For the text-containing cell, return its midpoint in [x, y] coordinate format. 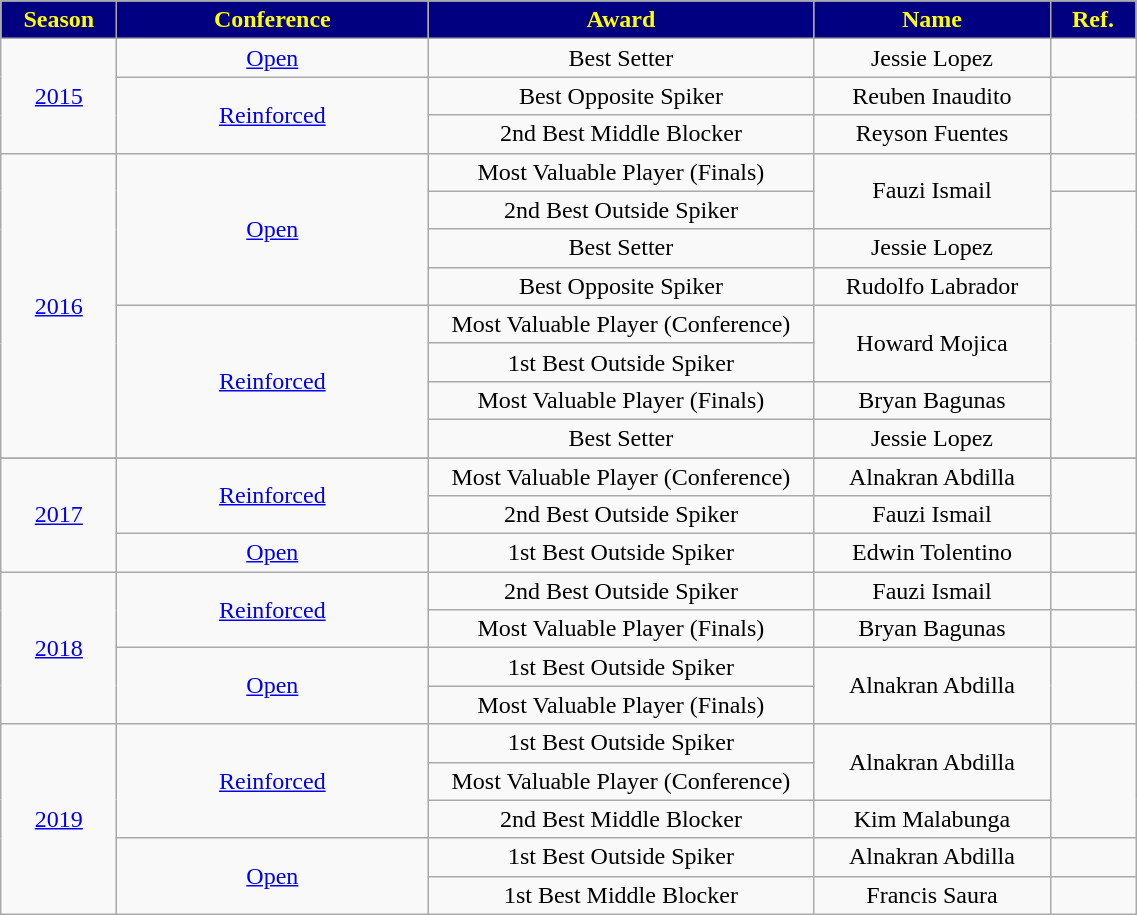
Season [59, 20]
2016 [59, 305]
Name [932, 20]
Conference [272, 20]
Francis Saura [932, 895]
2019 [59, 819]
Rudolfo Labrador [932, 286]
Howard Mojica [932, 343]
2018 [59, 648]
Reyson Fuentes [932, 134]
Kim Malabunga [932, 819]
2015 [59, 96]
2017 [59, 515]
Reuben Inaudito [932, 96]
Edwin Tolentino [932, 553]
Award [621, 20]
1st Best Middle Blocker [621, 895]
Ref. [1093, 20]
